Find where the given text appears and provide that cell's center as (x, y) coordinate. 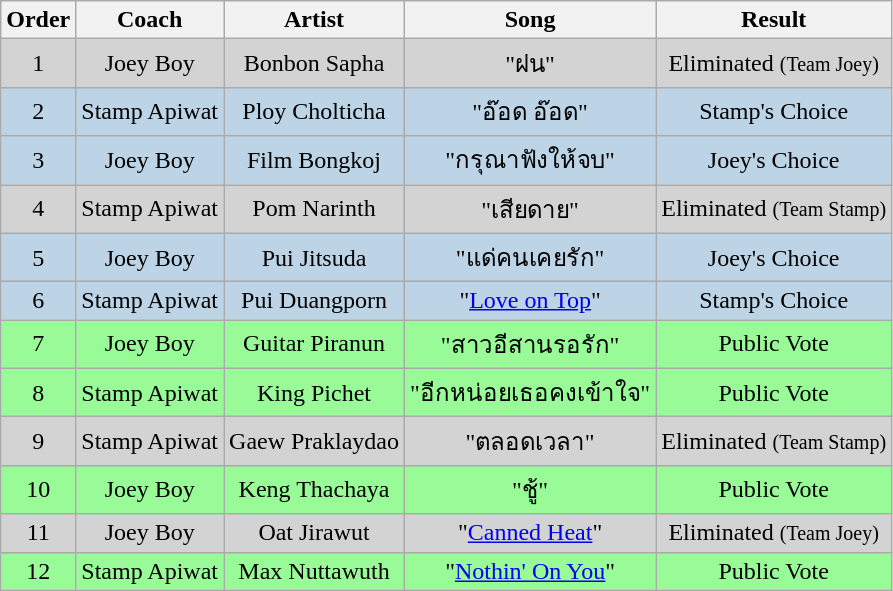
Artist (314, 20)
Ploy Cholticha (314, 112)
Pui Jitsuda (314, 258)
"ตลอดเวลา" (530, 442)
"ฝน" (530, 64)
Pui Duangporn (314, 301)
Song (530, 20)
9 (38, 442)
Coach (150, 20)
"Nothin' On You" (530, 571)
8 (38, 392)
"แด่คนเคยรัก" (530, 258)
"อีกหน่อยเธอคงเข้าใจ" (530, 392)
"ชู้" (530, 490)
Keng Thachaya (314, 490)
Pom Narinth (314, 208)
1 (38, 64)
Gaew Praklaydao (314, 442)
3 (38, 160)
"สาวอีสานรอรัก" (530, 344)
Film Bongkoj (314, 160)
"เสียดาย" (530, 208)
"Canned Heat" (530, 533)
11 (38, 533)
10 (38, 490)
Guitar Piranun (314, 344)
5 (38, 258)
Order (38, 20)
4 (38, 208)
"กรุณาฟังให้จบ" (530, 160)
12 (38, 571)
Bonbon Sapha (314, 64)
"Love on Top" (530, 301)
King Pichet (314, 392)
"อ๊อด อ๊อด" (530, 112)
6 (38, 301)
7 (38, 344)
Oat Jirawut (314, 533)
Result (774, 20)
Max Nuttawuth (314, 571)
2 (38, 112)
